For the text-containing cell, return its midpoint in [x, y] coordinate format. 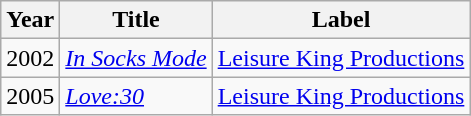
Year [30, 20]
2005 [30, 96]
In Socks Mode [136, 58]
Label [341, 20]
Title [136, 20]
2002 [30, 58]
Love:30 [136, 96]
